Output the [X, Y] coordinate of the center of the cell containing the given text.  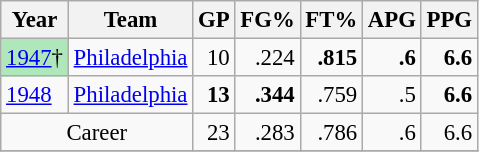
.5 [392, 95]
Year [35, 20]
Career [97, 133]
GP [214, 20]
FT% [332, 20]
23 [214, 133]
.815 [332, 58]
.224 [268, 58]
.283 [268, 133]
10 [214, 58]
13 [214, 95]
1947† [35, 58]
APG [392, 20]
1948 [35, 95]
.786 [332, 133]
FG% [268, 20]
PPG [449, 20]
.759 [332, 95]
Team [130, 20]
.344 [268, 95]
